Capture the cell that displays the provided text and extract its (x, y) central coordinate. 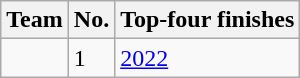
Team (35, 20)
No. (91, 20)
Top-four finishes (208, 20)
2022 (208, 58)
1 (91, 58)
